Capture the cell that displays the provided text and extract its [x, y] central coordinate. 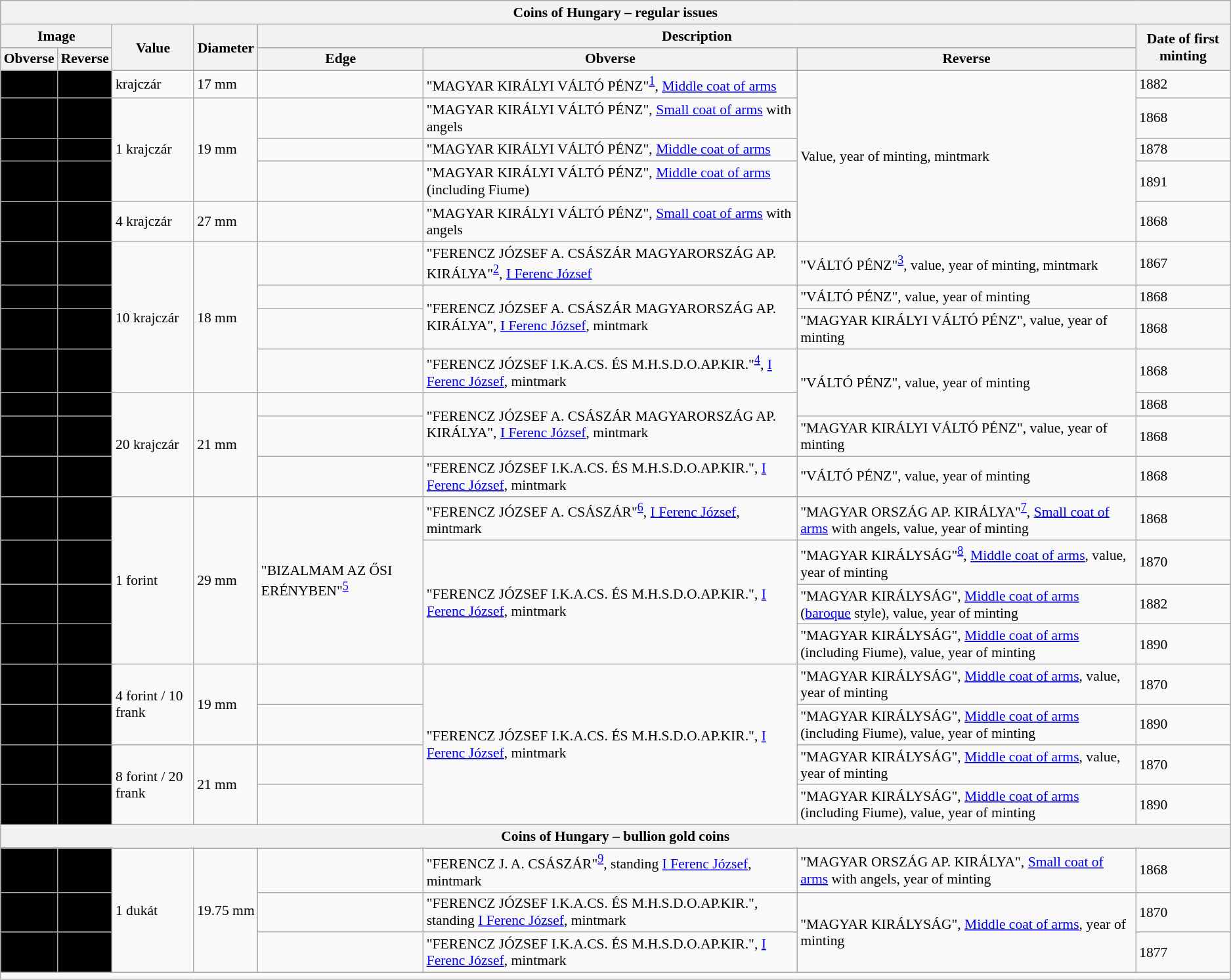
"FERENCZ JÓZSEF A. CSÁSZÁR MAGYARORSZÁG AP. KIRÁLYA"2, I Ferenc József [611, 264]
"FERENCZ J. A. CSÁSZÁR"9, standing I Ferenc József, mintmark [611, 870]
Description [697, 36]
20 krajczár [153, 445]
"MAGYAR ORSZÁG AP. KIRÁLYA", Small coat of arms with angels, year of minting [966, 870]
18 mm [226, 317]
17 mm [226, 84]
1877 [1183, 953]
"VÁLTÓ PÉNZ"3, value, year of minting, mintmark [966, 264]
"MAGYAR KIRÁLYI VÁLTÓ PÉNZ", Middle coat of arms [611, 150]
4 forint / 10 frank [153, 704]
"MAGYAR KIRÁLYSÁG"8, Middle coat of arms, value, year of minting [966, 562]
krajczár [153, 84]
"MAGYAR KIRÁLYI VÁLTÓ PÉNZ"1, Middle coat of arms [611, 84]
Image [56, 36]
Coins of Hungary – regular issues [616, 12]
"MAGYAR ORSZÁG AP. KIRÁLYA"7, Small coat of arms with angels, value, year of minting [966, 519]
27 mm [226, 222]
Coins of Hungary – bullion gold coins [616, 837]
1 krajczár [153, 150]
1867 [1183, 264]
Edge [341, 59]
Value [153, 47]
1 dukát [153, 911]
10 krajczár [153, 317]
1891 [1183, 181]
Date of first minting [1183, 47]
"FERENCZ JÓZSEF A. CSÁSZÁR"6, I Ferenc József, mintmark [611, 519]
1 forint [153, 581]
"MAGYAR KIRÁLYI VÁLTÓ PÉNZ", Middle coat of arms (including Fiume) [611, 181]
29 mm [226, 581]
"MAGYAR KIRÁLYSÁG", Middle coat of arms, year of minting [966, 932]
19.75 mm [226, 911]
"FERENCZ JÓZSEF I.K.A.CS. ÉS M.H.S.D.O.AP.KIR.", standing I Ferenc József, mintmark [611, 912]
"BIZALMAM AZ ŐSI ERÉNYBEN"5 [341, 581]
"MAGYAR KIRÁLYSÁG", Middle coat of arms (baroque style), value, year of minting [966, 604]
4 krajczár [153, 222]
1878 [1183, 150]
8 forint / 20 frank [153, 785]
Value, year of minting, mintmark [966, 156]
Diameter [226, 47]
"FERENCZ JÓZSEF I.K.A.CS. ÉS M.H.S.D.O.AP.KIR."4, I Ferenc József, mintmark [611, 372]
